Capture the cell that displays the provided text and extract its [X, Y] central coordinate. 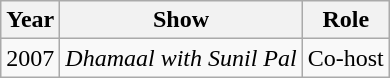
Co-host [346, 58]
Dhamaal with Sunil Pal [181, 58]
Year [30, 20]
Role [346, 20]
Show [181, 20]
2007 [30, 58]
